Output the [X, Y] coordinate of the center of the cell containing the given text.  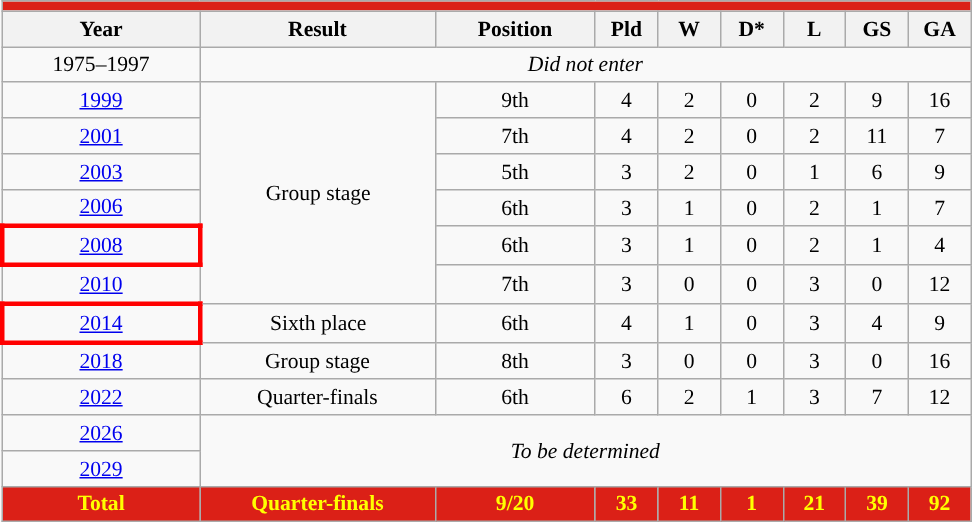
2014 [101, 324]
8th [515, 360]
GA [940, 29]
92 [940, 504]
Total [101, 504]
1999 [101, 101]
2008 [101, 246]
5th [515, 172]
21 [814, 504]
W [690, 29]
39 [878, 504]
2003 [101, 172]
Pld [626, 29]
Position [515, 29]
2006 [101, 208]
Result [318, 29]
1975–1997 [101, 65]
2029 [101, 469]
9th [515, 101]
2001 [101, 136]
9/20 [515, 504]
2022 [101, 398]
Year [101, 29]
Did not enter [586, 65]
Sixth place [318, 324]
2018 [101, 360]
GS [878, 29]
D* [752, 29]
2010 [101, 284]
To be determined [586, 450]
33 [626, 504]
2026 [101, 433]
L [814, 29]
